Provide the [X, Y] coordinate of the cell's center where the given text is located.  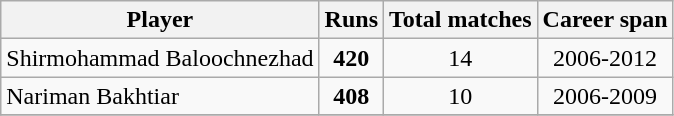
2006-2012 [605, 58]
420 [351, 58]
408 [351, 96]
Nariman Bakhtiar [160, 96]
14 [461, 58]
Player [160, 20]
Career span [605, 20]
10 [461, 96]
Total matches [461, 20]
2006-2009 [605, 96]
Shirmohammad Baloochnezhad [160, 58]
Runs [351, 20]
